From the cell containing the given text, extract its center point as (x, y) coordinate. 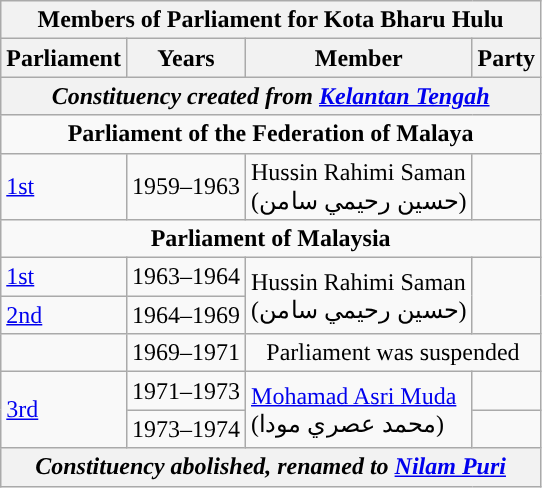
1964–1969 (186, 315)
Parliament of the Federation of Malaya (271, 134)
Parliament of Malaysia (271, 239)
3rd (64, 410)
1973–1974 (186, 429)
1959–1963 (186, 186)
Constituency abolished, renamed to Nilam Puri (271, 467)
Party (506, 58)
Members of Parliament for Kota Bharu Hulu (271, 20)
Mohamad Asri Muda (محمد عصري مودا) (360, 410)
Member (360, 58)
Parliament (64, 58)
Constituency created from Kelantan Tengah (271, 96)
Parliament was suspended (394, 353)
2nd (64, 315)
1971–1973 (186, 391)
1969–1971 (186, 353)
Years (186, 58)
1963–1964 (186, 277)
